Output the (x, y) coordinate of the center of the cell containing the given text.  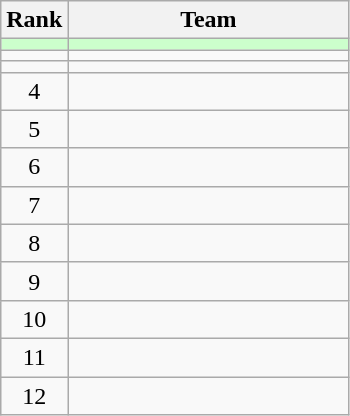
12 (34, 395)
4 (34, 91)
11 (34, 357)
Rank (34, 20)
10 (34, 319)
6 (34, 167)
Team (208, 20)
5 (34, 129)
8 (34, 243)
9 (34, 281)
7 (34, 205)
